Extract the (X, Y) coordinate from the center of the cell holding the provided text.  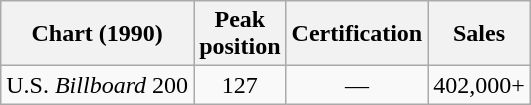
Sales (480, 34)
127 (240, 85)
— (357, 85)
U.S. Billboard 200 (98, 85)
Chart (1990) (98, 34)
402,000+ (480, 85)
Peakposition (240, 34)
Certification (357, 34)
